Return the [x, y] coordinate for the center point of the cell that contains the specified text.  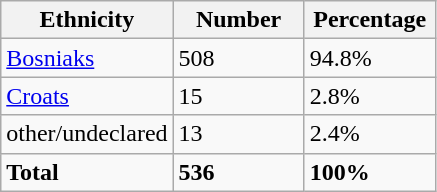
Total [87, 172]
Bosniaks [87, 58]
Percentage [370, 20]
Croats [87, 96]
508 [238, 58]
100% [370, 172]
other/undeclared [87, 134]
536 [238, 172]
2.8% [370, 96]
94.8% [370, 58]
Number [238, 20]
2.4% [370, 134]
Ethnicity [87, 20]
15 [238, 96]
13 [238, 134]
